Locate the cell with the specified text and output its [x, y] center coordinate. 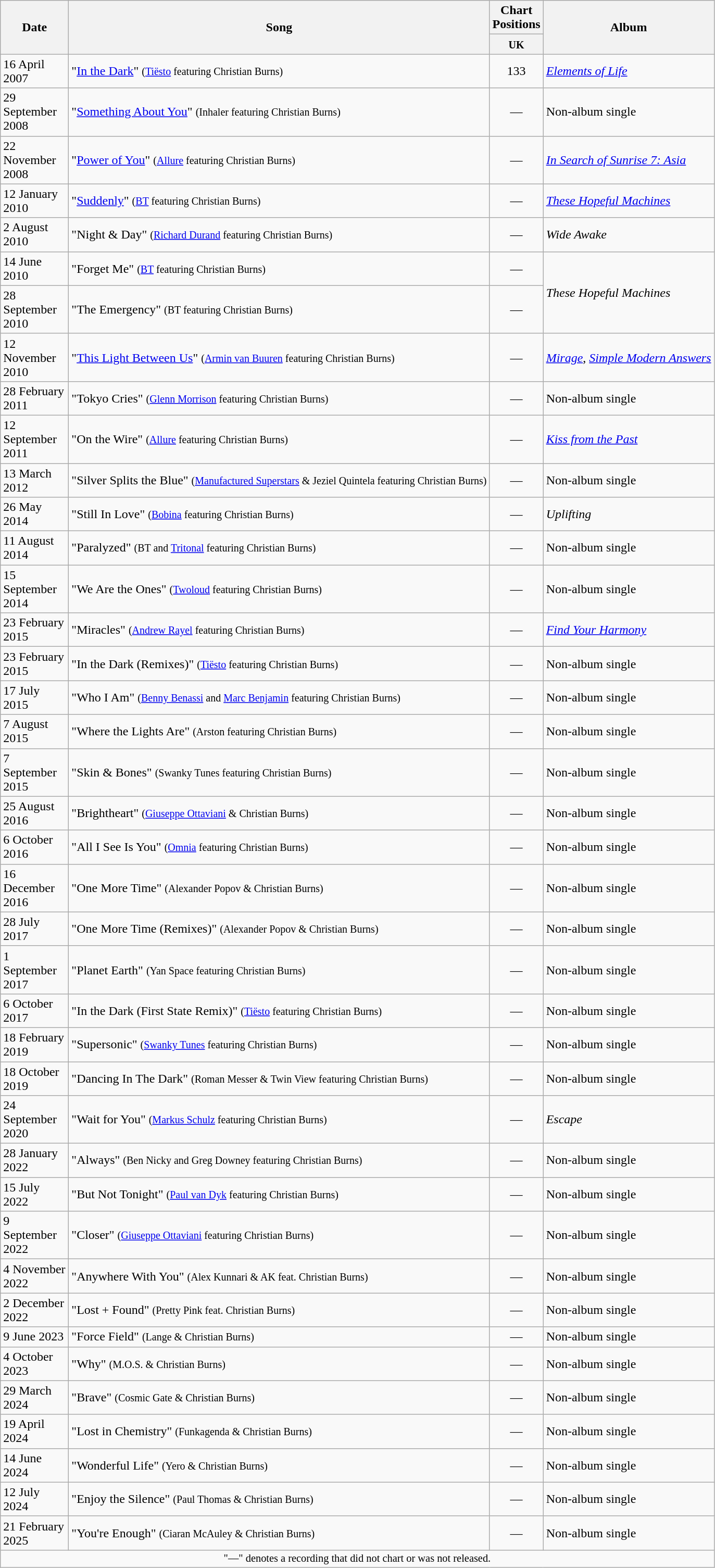
24 September 2020 [34, 1120]
6 October 2017 [34, 1010]
"Brave" (Cosmic Gate & Christian Burns) [279, 1398]
"One More Time" (Alexander Popov & Christian Burns) [279, 888]
14 June 2010 [34, 269]
4 November 2022 [34, 1276]
"Forget Me" (BT featuring Christian Burns) [279, 269]
"This Light Between Us" (Armin van Buuren featuring Christian Burns) [279, 357]
"In the Dark" (Tiësto featuring Christian Burns) [279, 71]
16 April 2007 [34, 71]
UK [517, 44]
12 November 2010 [34, 357]
2 December 2022 [34, 1310]
12 July 2024 [34, 1499]
"Wait for You" (Markus Schulz featuring Christian Burns) [279, 1120]
12 January 2010 [34, 201]
17 July 2015 [34, 698]
Wide Awake [629, 234]
"On the Wire" (Allure featuring Christian Burns) [279, 439]
"Still In Love" (Bobina featuring Christian Burns) [279, 515]
"Power of You" (Allure featuring Christian Burns) [279, 160]
Uplifting [629, 515]
"Suddenly" (BT featuring Christian Burns) [279, 201]
Kiss from the Past [629, 439]
2 August 2010 [34, 234]
7 August 2015 [34, 731]
"Planet Earth" (Yan Space featuring Christian Burns) [279, 970]
"One More Time (Remixes)" (Alexander Popov & Christian Burns) [279, 929]
"Closer" (Giuseppe Ottaviani featuring Christian Burns) [279, 1235]
4 October 2023 [34, 1363]
"Silver Splits the Blue" (Manufactured Superstars & Jeziel Quintela featuring Christian Burns) [279, 480]
1 September 2017 [34, 970]
28 July 2017 [34, 929]
9 September 2022 [34, 1235]
"—" denotes a recording that did not chart or was not released. [357, 1559]
"Miracles" (Andrew Rayel featuring Christian Burns) [279, 630]
18 October 2019 [34, 1078]
"But Not Tonight" (Paul van Dyk featuring Christian Burns) [279, 1195]
28 January 2022 [34, 1160]
28 September 2010 [34, 309]
"Supersonic" (Swanky Tunes featuring Christian Burns) [279, 1045]
"Lost in Chemistry" (Funkagenda & Christian Burns) [279, 1431]
Album [629, 27]
12 September 2011 [34, 439]
16 December 2016 [34, 888]
18 February 2019 [34, 1045]
"You're Enough" (Ciaran McAuley & Christian Burns) [279, 1533]
"Something About You" (Inhaler featuring Christian Burns) [279, 112]
"Who I Am" (Benny Benassi and Marc Benjamin featuring Christian Burns) [279, 698]
21 February 2025 [34, 1533]
11 August 2014 [34, 548]
28 February 2011 [34, 398]
"Where the Lights Are" (Arston featuring Christian Burns) [279, 731]
133 [517, 71]
"Always" (Ben Nicky and Greg Downey featuring Christian Burns) [279, 1160]
"Enjoy the Silence" (Paul Thomas & Christian Burns) [279, 1499]
26 May 2014 [34, 515]
25 August 2016 [34, 813]
"Why" (M.O.S. & Christian Burns) [279, 1363]
"Dancing In The Dark" (Roman Messer & Twin View featuring Christian Burns) [279, 1078]
"We Are the Ones" (Twoloud featuring Christian Burns) [279, 589]
"Paralyzed" (BT and Tritonal featuring Christian Burns) [279, 548]
"Wonderful Life" (Yero & Christian Burns) [279, 1465]
"Force Field" (Lange & Christian Burns) [279, 1337]
Escape [629, 1120]
In Search of Sunrise 7: Asia [629, 160]
6 October 2016 [34, 847]
Elements of Life [629, 71]
15 September 2014 [34, 589]
"Anywhere With You" (Alex Kunnari & AK feat. Christian Burns) [279, 1276]
19 April 2024 [34, 1431]
13 March 2012 [34, 480]
"In the Dark (First State Remix)" (Tiësto featuring Christian Burns) [279, 1010]
29 March 2024 [34, 1398]
"In the Dark (Remixes)" (Tiësto featuring Christian Burns) [279, 663]
Song [279, 27]
"Tokyo Cries" (Glenn Morrison featuring Christian Burns) [279, 398]
"The Emergency" (BT featuring Christian Burns) [279, 309]
7 September 2015 [34, 772]
Mirage, Simple Modern Answers [629, 357]
22 November 2008 [34, 160]
14 June 2024 [34, 1465]
15 July 2022 [34, 1195]
Date [34, 27]
"All I See Is You" (Omnia featuring Christian Burns) [279, 847]
"Night & Day" (Richard Durand featuring Christian Burns) [279, 234]
"Brightheart" (Giuseppe Ottaviani & Christian Burns) [279, 813]
"Lost + Found" (Pretty Pink feat. Christian Burns) [279, 1310]
Chart Positions [517, 18]
Find Your Harmony [629, 630]
29 September 2008 [34, 112]
9 June 2023 [34, 1337]
"Skin & Bones" (Swanky Tunes featuring Christian Burns) [279, 772]
